Capture the cell that displays the provided text and extract its (x, y) central coordinate. 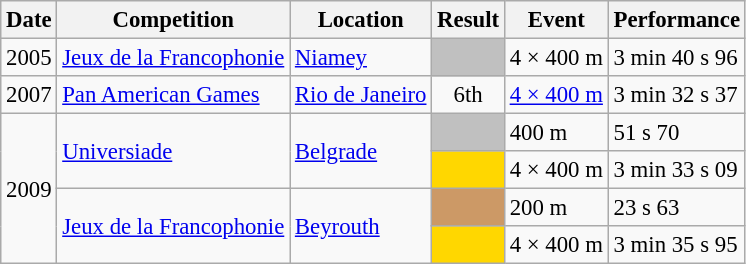
Date (29, 20)
Niamey (361, 58)
3 min 40 s 96 (676, 58)
Location (361, 20)
3 min 32 s 37 (676, 95)
Result (468, 20)
Event (556, 20)
23 s 63 (676, 208)
2009 (29, 189)
Beyrouth (361, 226)
3 min 35 s 95 (676, 245)
400 m (556, 133)
Rio de Janeiro (361, 95)
6th (468, 95)
2005 (29, 58)
3 min 33 s 09 (676, 170)
200 m (556, 208)
Pan American Games (174, 95)
Belgrade (361, 152)
2007 (29, 95)
51 s 70 (676, 133)
Competition (174, 20)
Universiade (174, 152)
Performance (676, 20)
